Pinpoint the cell where the given text exists, returning its [x, y] midpoint coordinate. 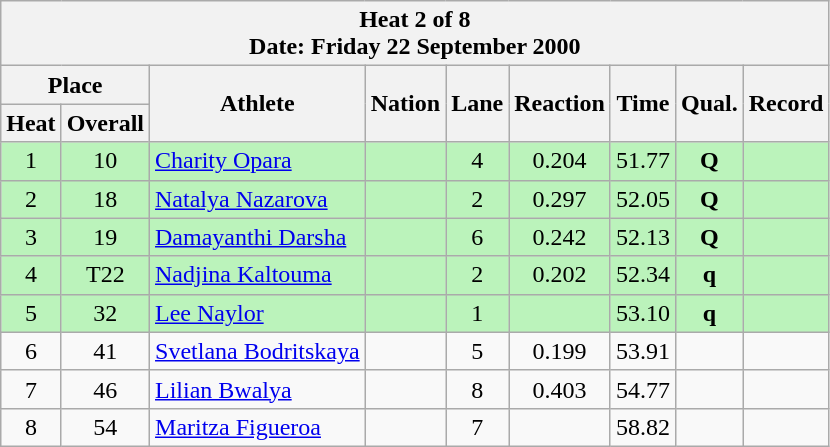
19 [105, 237]
Svetlana Bodritskaya [258, 351]
Record [786, 104]
53.91 [642, 351]
58.82 [642, 427]
52.13 [642, 237]
32 [105, 313]
0.202 [560, 275]
46 [105, 389]
54.77 [642, 389]
Heat [31, 123]
10 [105, 161]
51.77 [642, 161]
Qual. [709, 104]
Lee Naylor [258, 313]
0.403 [560, 389]
Overall [105, 123]
41 [105, 351]
53.10 [642, 313]
Lane [478, 104]
Natalya Nazarova [258, 199]
Place [76, 85]
0.242 [560, 237]
0.199 [560, 351]
Athlete [258, 104]
3 [31, 237]
Reaction [560, 104]
18 [105, 199]
Heat 2 of 8 Date: Friday 22 September 2000 [415, 34]
52.05 [642, 199]
Nadjina Kaltouma [258, 275]
Lilian Bwalya [258, 389]
Charity Opara [258, 161]
0.204 [560, 161]
Nation [405, 104]
T22 [105, 275]
0.297 [560, 199]
52.34 [642, 275]
Maritza Figueroa [258, 427]
Damayanthi Darsha [258, 237]
Time [642, 104]
54 [105, 427]
